Locate the cell with the specified text and output its [X, Y] center coordinate. 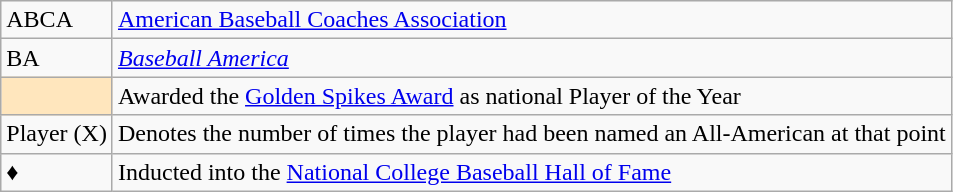
ABCA [57, 20]
Denotes the number of times the player had been named an All-American at that point [532, 134]
Inducted into the National College Baseball Hall of Fame [532, 172]
Baseball America [532, 58]
American Baseball Coaches Association [532, 20]
♦ [57, 172]
BA [57, 58]
Awarded the Golden Spikes Award as national Player of the Year [532, 96]
Player (X) [57, 134]
